Capture the cell that displays the provided text and extract its [x, y] central coordinate. 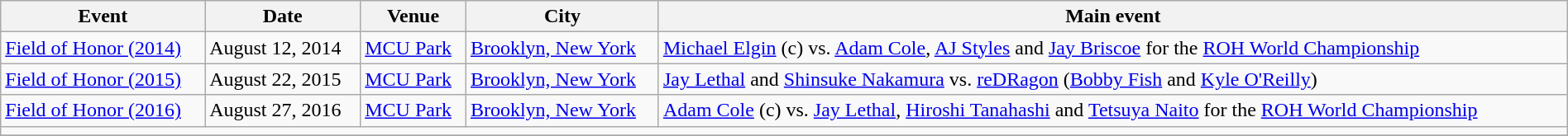
City [562, 16]
Field of Honor (2016) [103, 110]
Main event [1113, 16]
August 27, 2016 [283, 110]
Field of Honor (2014) [103, 48]
Adam Cole (c) vs. Jay Lethal, Hiroshi Tanahashi and Tetsuya Naito for the ROH World Championship [1113, 110]
Field of Honor (2015) [103, 79]
Michael Elgin (c) vs. Adam Cole, AJ Styles and Jay Briscoe for the ROH World Championship [1113, 48]
Jay Lethal and Shinsuke Nakamura vs. reDRagon (Bobby Fish and Kyle O'Reilly) [1113, 79]
August 12, 2014 [283, 48]
Venue [414, 16]
Event [103, 16]
August 22, 2015 [283, 79]
Date [283, 16]
